Search for the cell housing the specified text and yield its [X, Y] center coordinate. 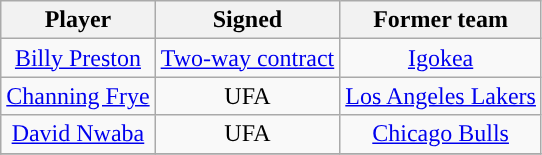
Player [78, 20]
Former team [441, 20]
Billy Preston [78, 58]
Igokea [441, 58]
Chicago Bulls [441, 134]
Channing Frye [78, 96]
Two-way contract [248, 58]
David Nwaba [78, 134]
Los Angeles Lakers [441, 96]
Signed [248, 20]
